Output the (x, y) coordinate of the center of the cell containing the given text.  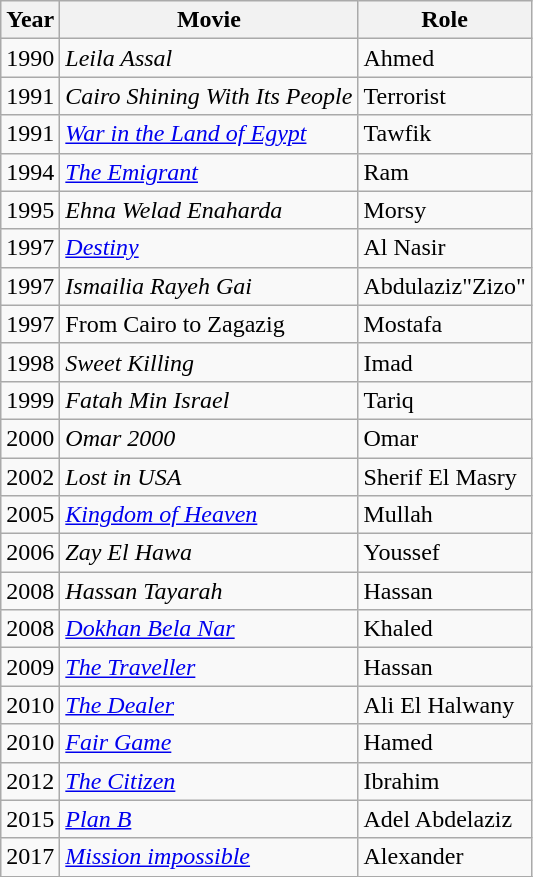
Plan B (209, 819)
2009 (30, 667)
Khaled (444, 629)
The Emigrant (209, 172)
Lost in USA (209, 477)
Hassan Tayarah (209, 591)
Sherif El Masry (444, 477)
2015 (30, 819)
2006 (30, 553)
The Traveller (209, 667)
Abdulaziz"Zizo" (444, 286)
Ali El Halwany (444, 705)
Dokhan Bela Nar (209, 629)
Role (444, 20)
2002 (30, 477)
1994 (30, 172)
Al Nasir (444, 248)
Tariq (444, 400)
1990 (30, 58)
Imad (444, 362)
Ehna Welad Enaharda (209, 210)
Leila Assal (209, 58)
Mostafa (444, 324)
1998 (30, 362)
Youssef (444, 553)
2000 (30, 438)
Ahmed (444, 58)
Adel Abdelaziz (444, 819)
Alexander (444, 857)
War in the Land of Egypt (209, 134)
From Cairo to Zagazig (209, 324)
Destiny (209, 248)
Ismailia Rayeh Gai (209, 286)
Mission impossible (209, 857)
2012 (30, 781)
2017 (30, 857)
Kingdom of Heaven (209, 515)
Mullah (444, 515)
Fair Game (209, 743)
Cairo Shining With Its People (209, 96)
Omar (444, 438)
Year (30, 20)
Hamed (444, 743)
Morsy (444, 210)
Ibrahim (444, 781)
Movie (209, 20)
2005 (30, 515)
The Dealer (209, 705)
Sweet Killing (209, 362)
1999 (30, 400)
The Citizen (209, 781)
1995 (30, 210)
Fatah Min Israel (209, 400)
Tawfik (444, 134)
Ram (444, 172)
Omar 2000 (209, 438)
Terrorist (444, 96)
Zay El Hawa (209, 553)
